Locate the cell with the specified text and output its [x, y] center coordinate. 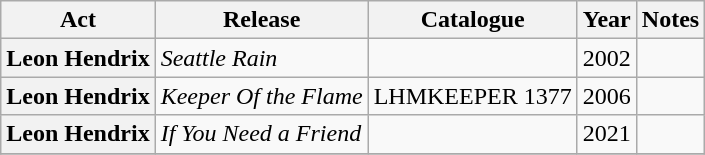
Notes [670, 20]
Seattle Rain [262, 58]
Act [78, 20]
If You Need a Friend [262, 134]
LHMKEEPER 1377 [472, 96]
2002 [606, 58]
Keeper Of the Flame [262, 96]
2021 [606, 134]
Year [606, 20]
2006 [606, 96]
Release [262, 20]
Catalogue [472, 20]
